Determine the [x, y] coordinate at the center of the cell enclosing the given text.  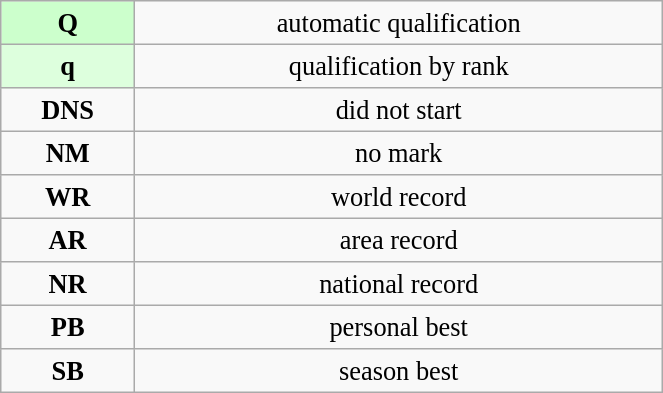
season best [399, 371]
AR [68, 240]
personal best [399, 327]
DNS [68, 109]
WR [68, 197]
Q [68, 22]
PB [68, 327]
did not start [399, 109]
world record [399, 197]
SB [68, 371]
area record [399, 240]
no mark [399, 153]
qualification by rank [399, 66]
NR [68, 284]
automatic qualification [399, 22]
NM [68, 153]
q [68, 66]
national record [399, 284]
